Return the [X, Y] coordinate for the center point of the cell that contains the specified text.  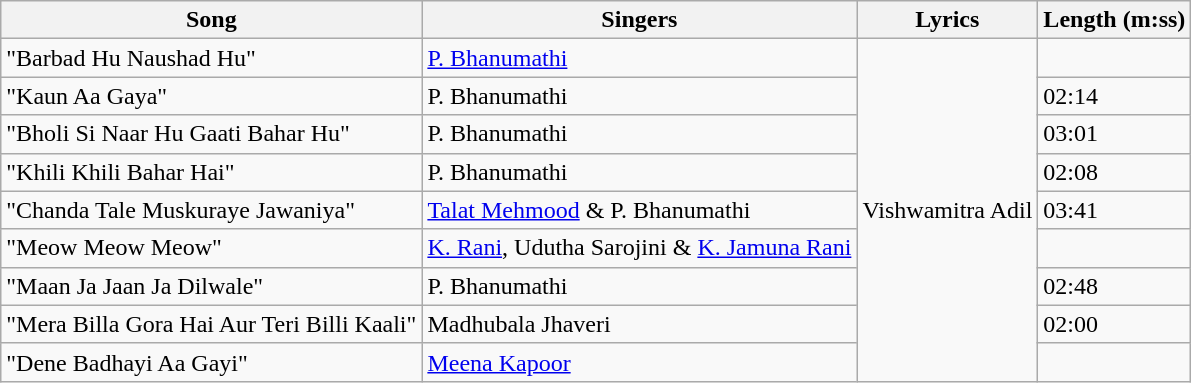
03:41 [1114, 210]
02:00 [1114, 324]
"Dene Badhayi Aa Gayi" [212, 362]
02:14 [1114, 96]
Singers [640, 20]
Lyrics [948, 20]
K. Rani, Udutha Sarojini & K. Jamuna Rani [640, 248]
03:01 [1114, 134]
"Barbad Hu Naushad Hu" [212, 58]
Meena Kapoor [640, 362]
"Kaun Aa Gaya" [212, 96]
"Maan Ja Jaan Ja Dilwale" [212, 286]
02:48 [1114, 286]
02:08 [1114, 172]
Madhubala Jhaveri [640, 324]
Song [212, 20]
Length (m:ss) [1114, 20]
"Mera Billa Gora Hai Aur Teri Billi Kaali" [212, 324]
"Bholi Si Naar Hu Gaati Bahar Hu" [212, 134]
"Khili Khili Bahar Hai" [212, 172]
Talat Mehmood & P. Bhanumathi [640, 210]
"Meow Meow Meow" [212, 248]
"Chanda Tale Muskuraye Jawaniya" [212, 210]
Vishwamitra Adil [948, 210]
